Provide the (X, Y) coordinate of the cell's center where the given text is located.  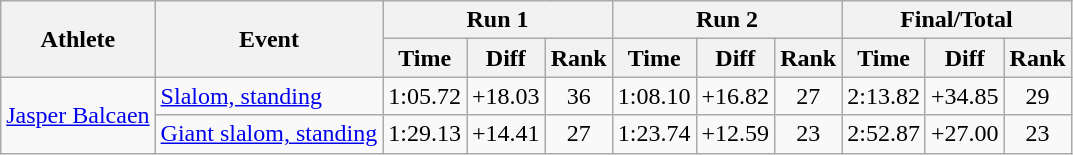
Event (269, 39)
36 (578, 96)
Jasper Balcaen (78, 115)
1:08.10 (654, 96)
2:52.87 (884, 134)
+12.59 (736, 134)
Athlete (78, 39)
+16.82 (736, 96)
+14.41 (506, 134)
+34.85 (964, 96)
1:23.74 (654, 134)
Final/Total (956, 20)
1:05.72 (425, 96)
2:13.82 (884, 96)
Slalom, standing (269, 96)
Run 2 (726, 20)
Run 1 (498, 20)
+18.03 (506, 96)
Giant slalom, standing (269, 134)
+27.00 (964, 134)
29 (1038, 96)
1:29.13 (425, 134)
